From the cell containing the given text, extract its center point as [X, Y] coordinate. 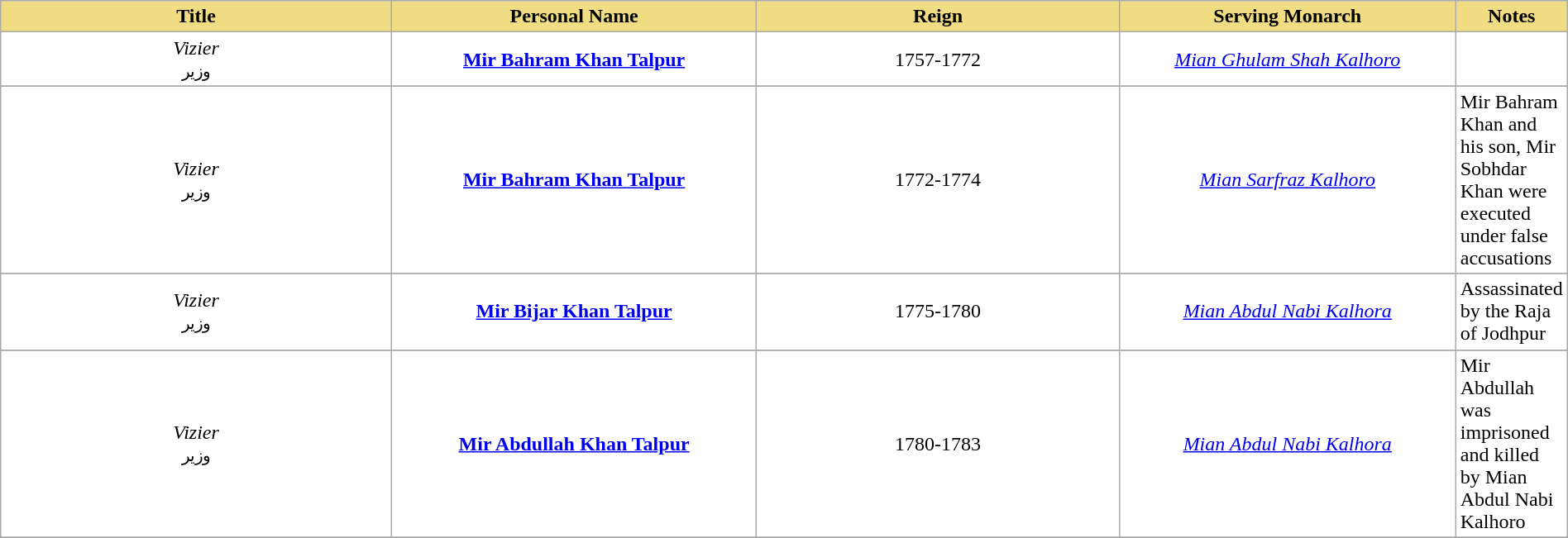
1775-1780 [938, 312]
Mian Sarfraz Kalhoro [1287, 180]
1757-1772 [938, 60]
Mir Abdullah was imprisoned and killed by Mian Abdul Nabi Kalhoro [1512, 443]
Mir Abdullah Khan Talpur [574, 443]
Serving Monarch [1287, 17]
1780-1783 [938, 443]
1772-1774 [938, 180]
Assassinated by the Raja of Jodhpur [1512, 312]
Personal Name [574, 17]
Mir Bahram Khan and his son, Mir Sobhdar Khan were executed under false accusations [1512, 180]
Mir Bijar Khan Talpur [574, 312]
Notes [1512, 17]
Title [197, 17]
Mian Ghulam Shah Kalhoro [1287, 60]
Reign [938, 17]
